Identify which cell holds the provided text, then report its (X, Y) central coordinate. 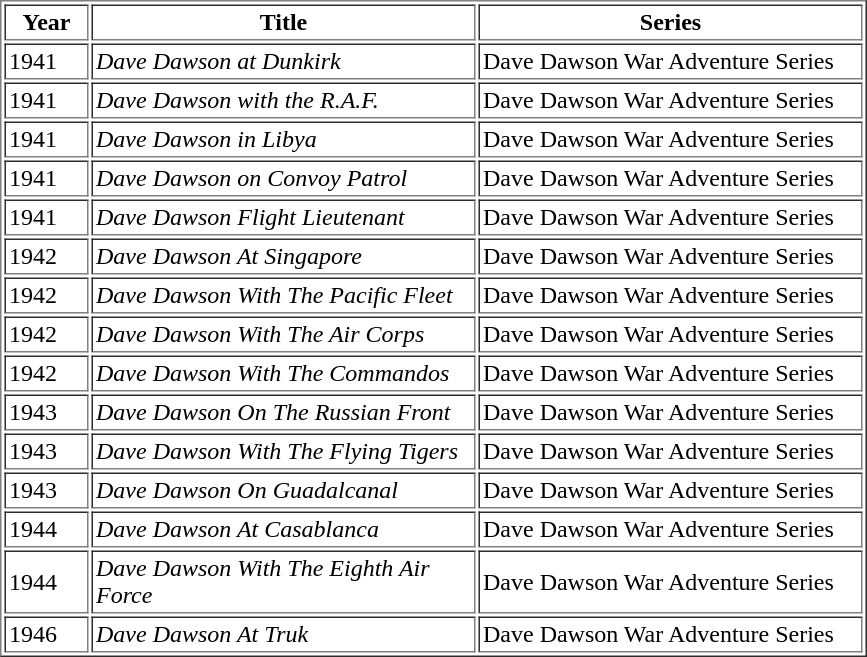
Dave Dawson With The Commandos (284, 374)
Dave Dawson With The Eighth Air Force (284, 582)
Dave Dawson With The Pacific Fleet (284, 296)
Dave Dawson Flight Lieutenant (284, 218)
Dave Dawson At Truk (284, 634)
Dave Dawson With The Air Corps (284, 334)
Dave Dawson At Casablanca (284, 530)
Title (284, 22)
Dave Dawson with the R.A.F. (284, 100)
Series (670, 22)
1946 (46, 634)
Dave Dawson With The Flying Tigers (284, 452)
Year (46, 22)
Dave Dawson at Dunkirk (284, 62)
Dave Dawson in Libya (284, 140)
Dave Dawson On The Russian Front (284, 412)
Dave Dawson on Convoy Patrol (284, 178)
Dave Dawson On Guadalcanal (284, 490)
Dave Dawson At Singapore (284, 256)
